Capture the cell that displays the provided text and extract its (x, y) central coordinate. 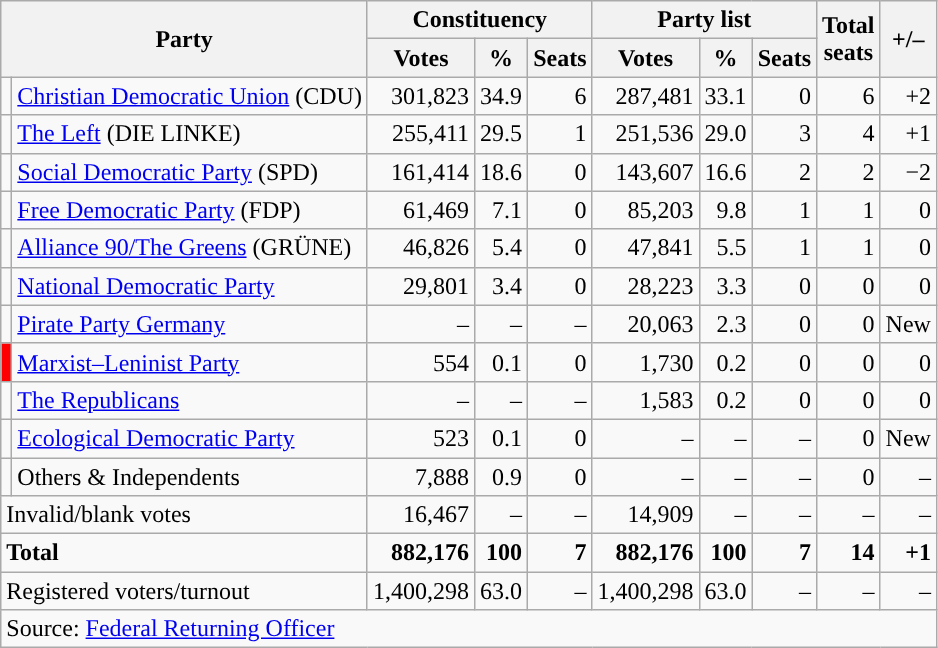
29,801 (420, 286)
20,063 (646, 324)
28,223 (646, 286)
16.6 (726, 172)
554 (420, 362)
301,823 (420, 96)
14 (849, 553)
14,909 (646, 515)
Registered voters/turnout (184, 591)
7,888 (420, 477)
Pirate Party Germany (190, 324)
Marxist–Leninist Party (190, 362)
7.1 (502, 210)
National Democratic Party (190, 286)
+/– (908, 39)
1,583 (646, 400)
Party list (704, 20)
143,607 (646, 172)
Invalid/blank votes (184, 515)
Alliance 90/The Greens (GRÜNE) (190, 248)
The Republicans (190, 400)
523 (420, 438)
Social Democratic Party (SPD) (190, 172)
+2 (908, 96)
4 (849, 134)
Party (184, 39)
9.8 (726, 210)
2.3 (726, 324)
46,826 (420, 248)
33.1 (726, 96)
Others & Independents (190, 477)
47,841 (646, 248)
−2 (908, 172)
161,414 (420, 172)
16,467 (420, 515)
287,481 (646, 96)
Source: Federal Returning Officer (469, 629)
3.4 (502, 286)
Free Democratic Party (FDP) (190, 210)
0.9 (502, 477)
29.0 (726, 134)
251,536 (646, 134)
Constituency (480, 20)
85,203 (646, 210)
1,730 (646, 362)
Total (184, 553)
255,411 (420, 134)
Ecological Democratic Party (190, 438)
3 (784, 134)
61,469 (420, 210)
The Left (DIE LINKE) (190, 134)
34.9 (502, 96)
3.3 (726, 286)
5.4 (502, 248)
18.6 (502, 172)
Christian Democratic Union (CDU) (190, 96)
5.5 (726, 248)
Totalseats (849, 39)
29.5 (502, 134)
